Find where the given text appears and provide that cell's center as [x, y] coordinate. 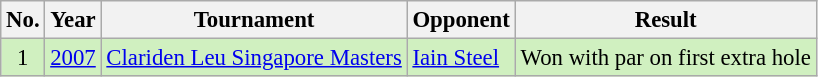
Iain Steel [461, 58]
Opponent [461, 20]
No. [23, 20]
Won with par on first extra hole [666, 58]
Tournament [254, 20]
Clariden Leu Singapore Masters [254, 58]
Year [73, 20]
Result [666, 20]
2007 [73, 58]
1 [23, 58]
